Provide the (X, Y) coordinate of the cell's center where the given text is located.  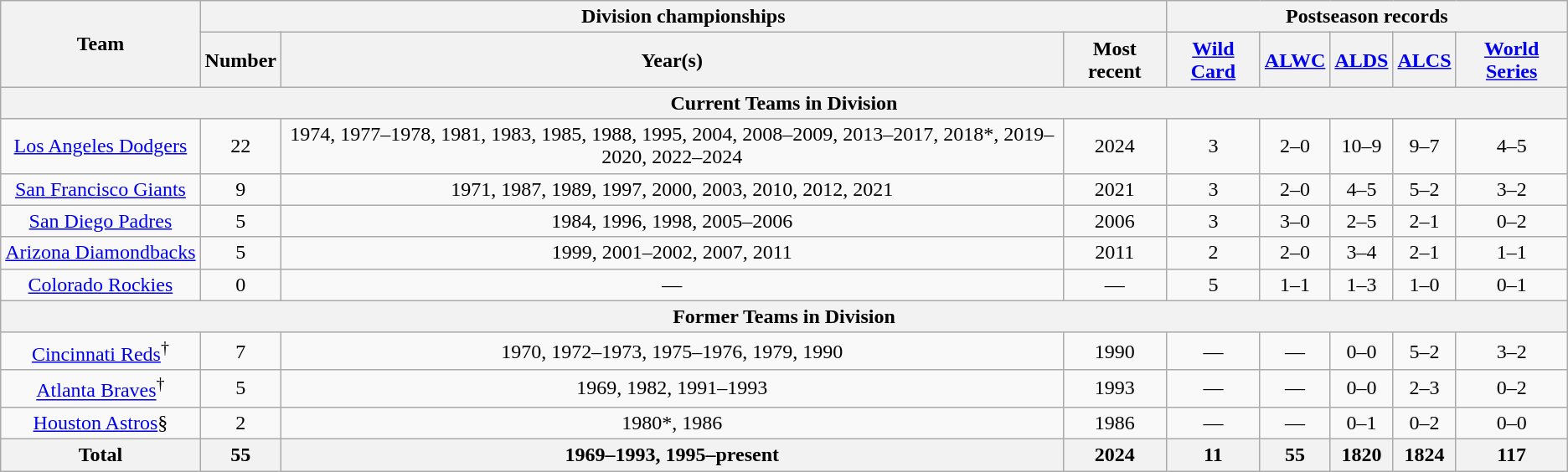
San Francisco Giants (101, 189)
10–9 (1362, 146)
1824 (1424, 454)
San Diego Padres (101, 221)
1993 (1114, 388)
Houston Astros§ (101, 423)
7 (240, 351)
Most recent (1114, 60)
Current Teams in Division (784, 103)
Atlanta Braves† (101, 388)
Los Angeles Dodgers (101, 146)
1986 (1114, 423)
ALCS (1424, 60)
Total (101, 454)
ALDS (1362, 60)
1–0 (1424, 285)
Team (101, 44)
2–5 (1362, 221)
1999, 2001–2002, 2007, 2011 (672, 253)
Arizona Diamondbacks (101, 253)
Cincinnati Reds† (101, 351)
3–4 (1362, 253)
Wild Card (1214, 60)
3–0 (1295, 221)
1820 (1362, 454)
1971, 1987, 1989, 1997, 2000, 2003, 2010, 2012, 2021 (672, 189)
22 (240, 146)
Colorado Rockies (101, 285)
2–3 (1424, 388)
2011 (1114, 253)
11 (1214, 454)
1990 (1114, 351)
1970, 1972–1973, 1975–1976, 1979, 1990 (672, 351)
Division championships (683, 17)
2006 (1114, 221)
Former Teams in Division (784, 316)
1984, 1996, 1998, 2005–2006 (672, 221)
World Series (1511, 60)
0 (240, 285)
1969–1993, 1995–present (672, 454)
1969, 1982, 1991–1993 (672, 388)
1974, 1977–1978, 1981, 1983, 1985, 1988, 1995, 2004, 2008–2009, 2013–2017, 2018*, 2019–2020, 2022–2024 (672, 146)
1980*, 1986 (672, 423)
Postseason records (1367, 17)
2021 (1114, 189)
Year(s) (672, 60)
Number (240, 60)
1–3 (1362, 285)
117 (1511, 454)
9–7 (1424, 146)
ALWC (1295, 60)
9 (240, 189)
